Search for the cell housing the specified text and yield its [x, y] center coordinate. 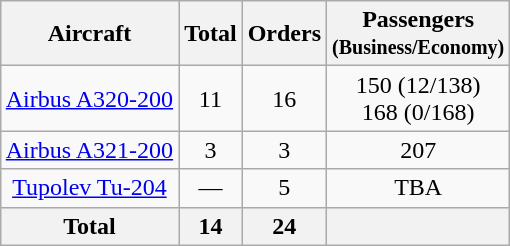
Passengers(Business/Economy) [418, 34]
— [211, 188]
Airbus A321-200 [89, 150]
150 (12/138)168 (0/168) [418, 98]
Orders [284, 34]
Aircraft [89, 34]
Airbus A320-200 [89, 98]
11 [211, 98]
14 [211, 226]
24 [284, 226]
Tupolev Tu-204 [89, 188]
TBA [418, 188]
16 [284, 98]
5 [284, 188]
207 [418, 150]
